Determine the [x, y] coordinate at the center of the cell enclosing the given text.  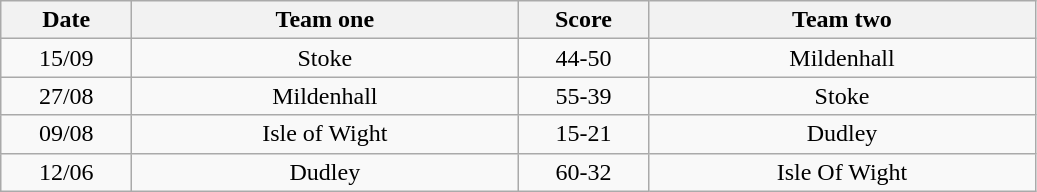
55-39 [584, 96]
Team one [325, 20]
44-50 [584, 58]
15/09 [66, 58]
Date [66, 20]
Isle of Wight [325, 134]
09/08 [66, 134]
27/08 [66, 96]
60-32 [584, 172]
12/06 [66, 172]
Score [584, 20]
Isle Of Wight [842, 172]
Team two [842, 20]
15-21 [584, 134]
